Determine the (x, y) coordinate at the center of the cell enclosing the given text.  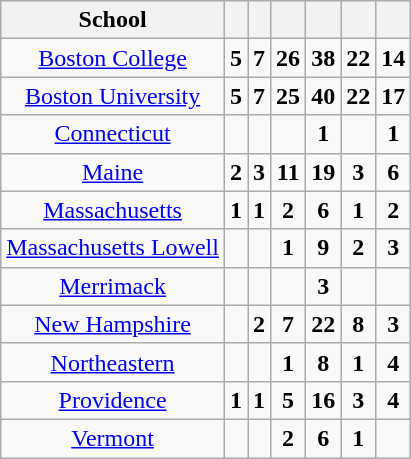
Connecticut (113, 134)
Massachusetts (113, 210)
Boston University (113, 96)
40 (324, 96)
Massachusetts Lowell (113, 248)
Northeastern (113, 362)
Vermont (113, 438)
16 (324, 400)
26 (288, 58)
Boston College (113, 58)
Maine (113, 172)
Merrimack (113, 286)
9 (324, 248)
25 (288, 96)
School (113, 20)
Providence (113, 400)
17 (394, 96)
New Hampshire (113, 324)
19 (324, 172)
11 (288, 172)
38 (324, 58)
14 (394, 58)
